Scan for the cell matching the given text and deliver its (x, y) coordinate at center. 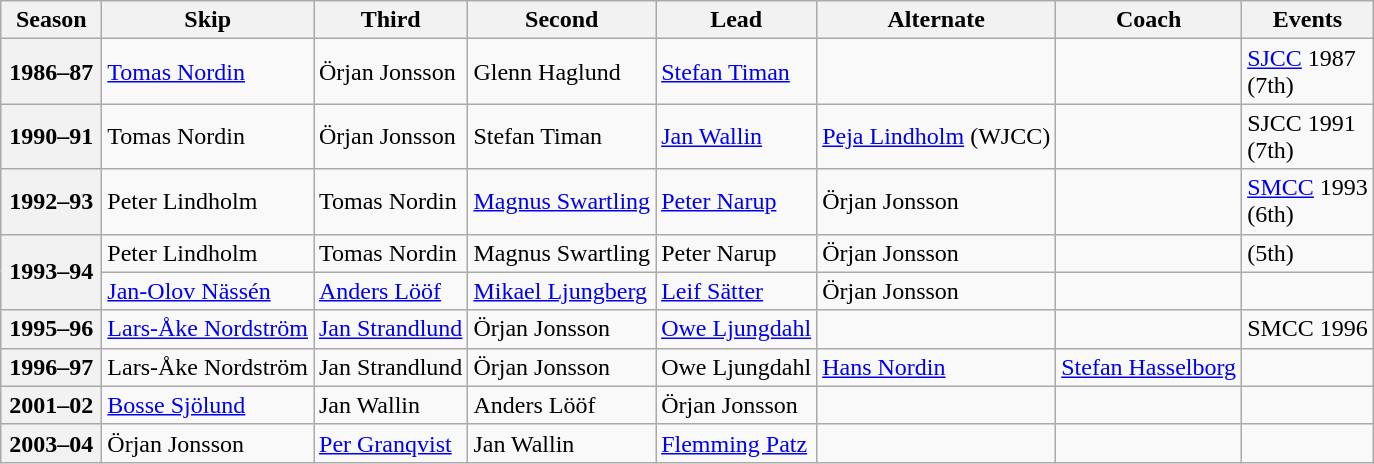
Skip (208, 20)
1986–87 (52, 72)
Events (1308, 20)
1995–96 (52, 329)
Glenn Haglund (562, 72)
Jan-Olov Nässén (208, 291)
SMCC 1996 (1308, 329)
1993–94 (52, 272)
Leif Sätter (736, 291)
Flemming Patz (736, 443)
1992–93 (52, 202)
Stefan Hasselborg (1149, 367)
2001–02 (52, 405)
2003–04 (52, 443)
Alternate (936, 20)
SMCC 1993 (6th) (1308, 202)
1990–91 (52, 136)
SJCC 1987 (7th) (1308, 72)
Peja Lindholm (WJCC) (936, 136)
1996–97 (52, 367)
Hans Nordin (936, 367)
Bosse Sjölund (208, 405)
Second (562, 20)
Mikael Ljungberg (562, 291)
Season (52, 20)
SJCC 1991 (7th) (1308, 136)
Lead (736, 20)
Third (391, 20)
Coach (1149, 20)
(5th) (1308, 253)
Per Granqvist (391, 443)
